Identify which cell holds the provided text, then report its [x, y] central coordinate. 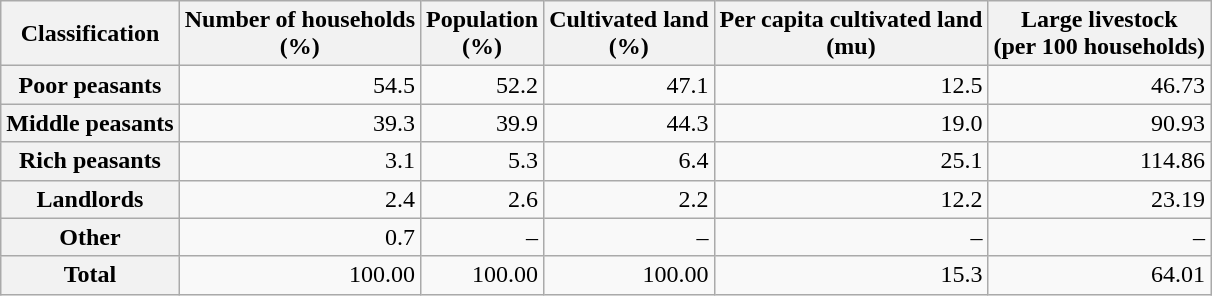
0.7 [300, 237]
Poor peasants [90, 85]
Other [90, 237]
Classification [90, 34]
Total [90, 275]
12.5 [851, 85]
2.4 [300, 199]
2.6 [482, 199]
Per capita cultivated land(mu) [851, 34]
Cultivated land(%) [629, 34]
12.2 [851, 199]
Landlords [90, 199]
44.3 [629, 123]
114.86 [1100, 161]
2.2 [629, 199]
25.1 [851, 161]
64.01 [1100, 275]
Rich peasants [90, 161]
39.3 [300, 123]
Middle peasants [90, 123]
15.3 [851, 275]
46.73 [1100, 85]
Population(%) [482, 34]
Large livestock(per 100 households) [1100, 34]
39.9 [482, 123]
52.2 [482, 85]
Number of households(%) [300, 34]
47.1 [629, 85]
3.1 [300, 161]
5.3 [482, 161]
19.0 [851, 123]
6.4 [629, 161]
23.19 [1100, 199]
90.93 [1100, 123]
54.5 [300, 85]
